Find where the given text appears and provide that cell's center as [X, Y] coordinate. 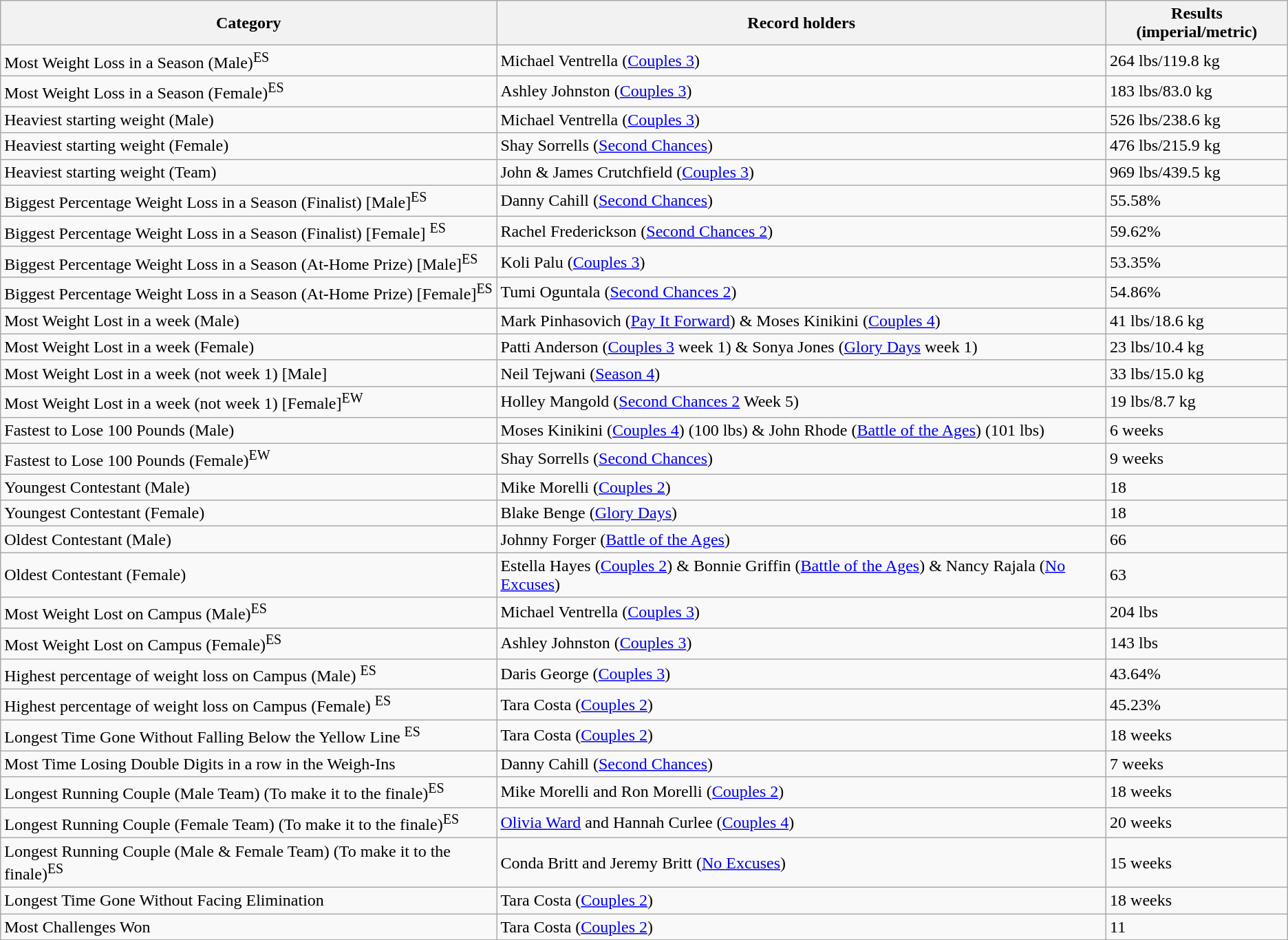
143 lbs [1197, 643]
43.64% [1197, 674]
59.62% [1197, 231]
Category [249, 23]
Oldest Contestant (Female) [249, 575]
Biggest Percentage Weight Loss in a Season (At-Home Prize) [Female]ES [249, 293]
Most Weight Lost in a week (not week 1) [Female]EW [249, 402]
Most Weight Lost on Campus (Female)ES [249, 643]
Heaviest starting weight (Team) [249, 172]
Olivia Ward and Hannah Curlee (Couples 4) [802, 823]
Longest Time Gone Without Facing Elimination [249, 900]
Fastest to Lose 100 Pounds (Male) [249, 430]
Estella Hayes (Couples 2) & Bonnie Griffin (Battle of the Ages) & Nancy Rajala (No Excuses) [802, 575]
Biggest Percentage Weight Loss in a Season (At-Home Prize) [Male]ES [249, 261]
33 lbs/15.0 kg [1197, 373]
54.86% [1197, 293]
Koli Palu (Couples 3) [802, 261]
Biggest Percentage Weight Loss in a Season (Finalist) [Female] ES [249, 231]
45.23% [1197, 705]
20 weeks [1197, 823]
Moses Kinikini (Couples 4) (100 lbs) & John Rhode (Battle of the Ages) (101 lbs) [802, 430]
969 lbs/439.5 kg [1197, 172]
6 weeks [1197, 430]
Blake Benge (Glory Days) [802, 513]
Highest percentage of weight loss on Campus (Male) ES [249, 674]
204 lbs [1197, 612]
Most Weight Lost in a week (Female) [249, 347]
Most Weight Lost on Campus (Male)ES [249, 612]
476 lbs/215.9 kg [1197, 146]
183 lbs/83.0 kg [1197, 91]
Longest Time Gone Without Falling Below the Yellow Line ES [249, 735]
66 [1197, 540]
19 lbs/8.7 kg [1197, 402]
23 lbs/10.4 kg [1197, 347]
Most Time Losing Double Digits in a row in the Weigh-Ins [249, 764]
9 weeks [1197, 458]
Longest Running Couple (Male & Female Team) (To make it to the finale)ES [249, 863]
Most Weight Lost in a week (not week 1) [Male] [249, 373]
Daris George (Couples 3) [802, 674]
Oldest Contestant (Male) [249, 540]
Youngest Contestant (Female) [249, 513]
7 weeks [1197, 764]
15 weeks [1197, 863]
Most Weight Lost in a week (Male) [249, 321]
Record holders [802, 23]
Most Weight Loss in a Season (Male)ES [249, 61]
Patti Anderson (Couples 3 week 1) & Sonya Jones (Glory Days week 1) [802, 347]
Youngest Contestant (Male) [249, 487]
Mark Pinhasovich (Pay It Forward) & Moses Kinikini (Couples 4) [802, 321]
Neil Tejwani (Season 4) [802, 373]
41 lbs/18.6 kg [1197, 321]
264 lbs/119.8 kg [1197, 61]
55.58% [1197, 201]
Mike Morelli and Ron Morelli (Couples 2) [802, 793]
Holley Mangold (Second Chances 2 Week 5) [802, 402]
Tumi Oguntala (Second Chances 2) [802, 293]
Most Challenges Won [249, 927]
Conda Britt and Jeremy Britt (No Excuses) [802, 863]
Mike Morelli (Couples 2) [802, 487]
Heaviest starting weight (Male) [249, 120]
John & James Crutchfield (Couples 3) [802, 172]
Longest Running Couple (Female Team) (To make it to the finale)ES [249, 823]
Most Weight Loss in a Season (Female)ES [249, 91]
63 [1197, 575]
526 lbs/238.6 kg [1197, 120]
Highest percentage of weight loss on Campus (Female) ES [249, 705]
11 [1197, 927]
Rachel Frederickson (Second Chances 2) [802, 231]
Heaviest starting weight (Female) [249, 146]
53.35% [1197, 261]
Results (imperial/metric) [1197, 23]
Biggest Percentage Weight Loss in a Season (Finalist) [Male]ES [249, 201]
Longest Running Couple (Male Team) (To make it to the finale)ES [249, 793]
Fastest to Lose 100 Pounds (Female)EW [249, 458]
Johnny Forger (Battle of the Ages) [802, 540]
